Search for the cell housing the specified text and yield its [X, Y] center coordinate. 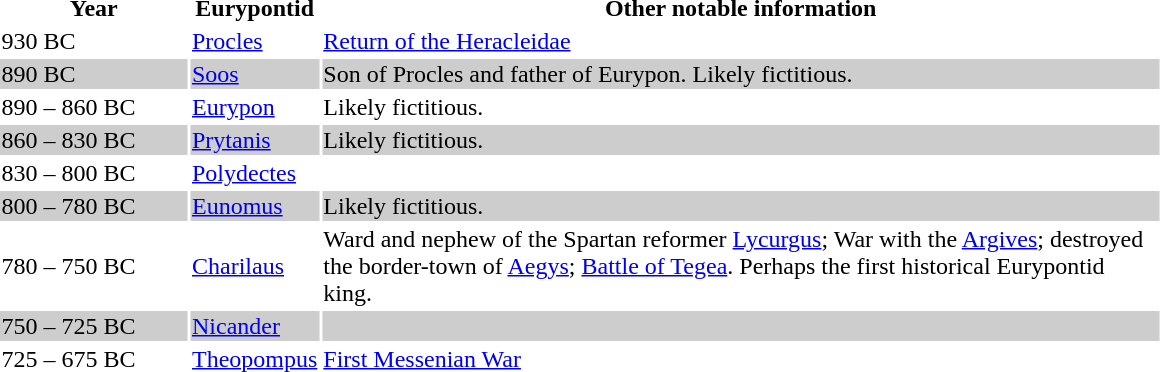
890 BC [94, 74]
Eurypon [254, 107]
Polydectes [254, 173]
Return of the Heracleidae [741, 41]
Son of Procles and father of Eurypon. Likely fictitious. [741, 74]
Prytanis [254, 140]
780 – 750 BC [94, 266]
930 BC [94, 41]
Nicander [254, 326]
Soos [254, 74]
860 – 830 BC [94, 140]
800 – 780 BC [94, 206]
890 – 860 BC [94, 107]
Charilaus [254, 266]
Procles [254, 41]
750 – 725 BC [94, 326]
Eunomus [254, 206]
830 – 800 BC [94, 173]
